Identify which cell holds the provided text, then report its [x, y] central coordinate. 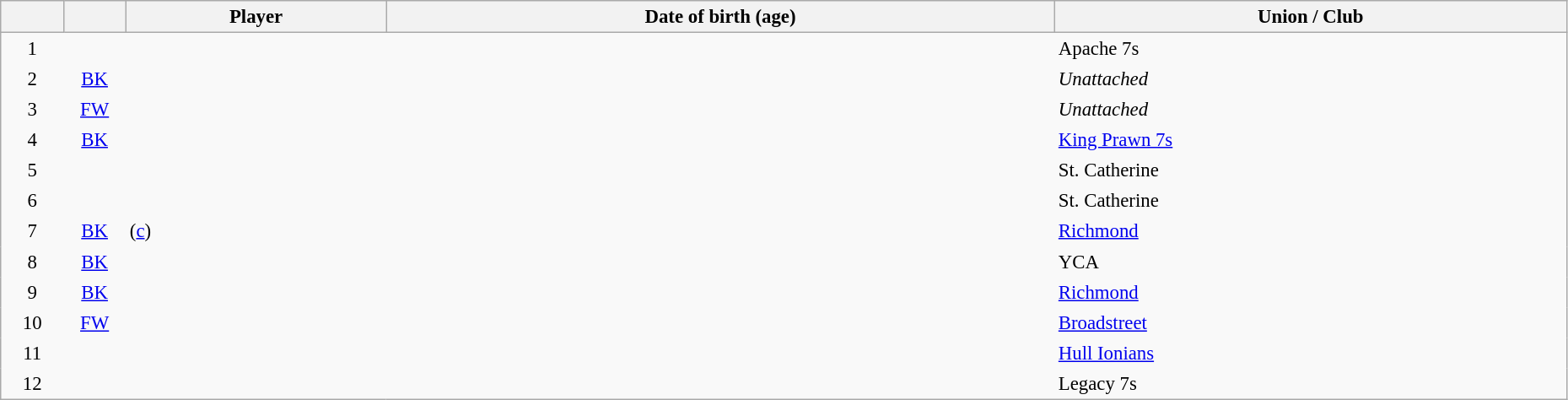
3 [32, 109]
8 [32, 262]
11 [32, 353]
10 [32, 322]
4 [32, 140]
Player [256, 17]
9 [32, 292]
7 [32, 231]
(c) [256, 231]
King Prawn 7s [1311, 140]
12 [32, 383]
Hull Ionians [1311, 353]
Broadstreet [1311, 322]
YCA [1311, 262]
Union / Club [1311, 17]
5 [32, 170]
1 [32, 49]
Legacy 7s [1311, 383]
2 [32, 78]
6 [32, 201]
Apache 7s [1311, 49]
Date of birth (age) [720, 17]
